Return the (X, Y) coordinate for the center point of the cell that contains the specified text.  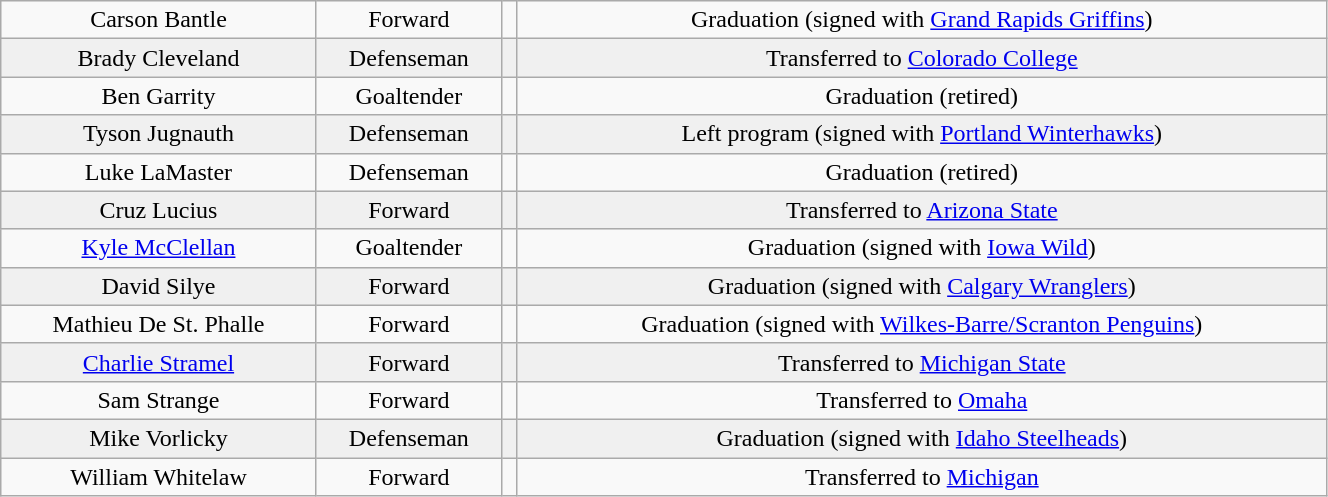
Luke LaMaster (158, 172)
Carson Bantle (158, 20)
David Silye (158, 286)
Cruz Lucius (158, 210)
Transferred to Omaha (922, 400)
William Whitelaw (158, 477)
Kyle McClellan (158, 248)
Transferred to Michigan State (922, 362)
Sam Strange (158, 400)
Graduation (signed with Iowa Wild) (922, 248)
Brady Cleveland (158, 58)
Ben Garrity (158, 96)
Tyson Jugnauth (158, 134)
Graduation (signed with Idaho Steelheads) (922, 438)
Graduation (signed with Calgary Wranglers) (922, 286)
Mike Vorlicky (158, 438)
Graduation (signed with Wilkes-Barre/Scranton Penguins) (922, 324)
Transferred to Arizona State (922, 210)
Mathieu De St. Phalle (158, 324)
Graduation (signed with Grand Rapids Griffins) (922, 20)
Transferred to Michigan (922, 477)
Transferred to Colorado College (922, 58)
Left program (signed with Portland Winterhawks) (922, 134)
Charlie Stramel (158, 362)
